Scan for the cell matching the given text and deliver its [x, y] coordinate at center. 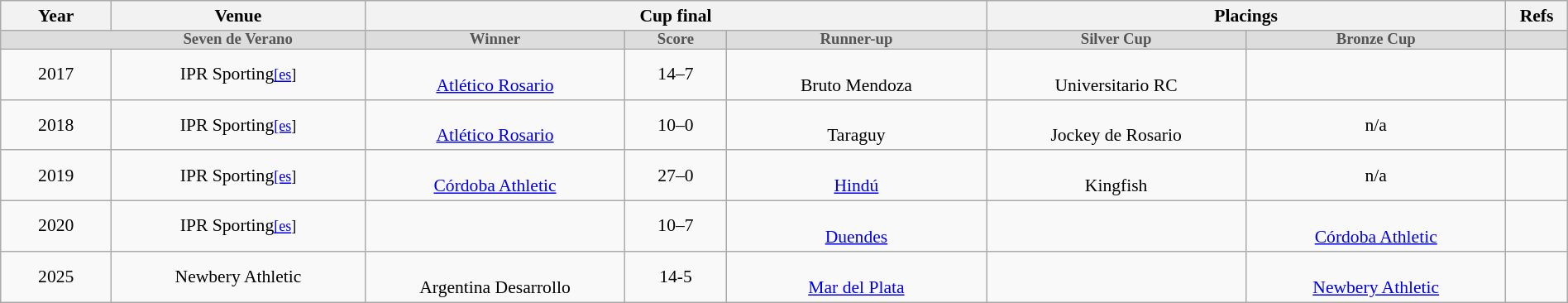
Venue [238, 16]
2017 [56, 75]
2018 [56, 124]
Refs [1537, 16]
Mar del Plata [856, 277]
2025 [56, 277]
10–7 [676, 227]
Argentina Desarrollo [495, 277]
Bruto Mendoza [856, 75]
Taraguy [856, 124]
Score [676, 40]
Kingfish [1116, 176]
Cup final [675, 16]
14-5 [676, 277]
Runner-up [856, 40]
Hindú [856, 176]
2019 [56, 176]
27–0 [676, 176]
10–0 [676, 124]
Placings [1245, 16]
2020 [56, 227]
Universitario RC [1116, 75]
14–7 [676, 75]
Jockey de Rosario [1116, 124]
Duendes [856, 227]
Bronze Cup [1376, 40]
Year [56, 16]
Silver Cup [1116, 40]
Seven de Verano [238, 40]
Winner [495, 40]
